Determine the (X, Y) coordinate at the center of the cell enclosing the given text.  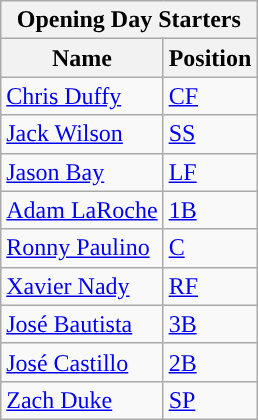
CF (210, 96)
3B (210, 324)
Position (210, 58)
Ronny Paulino (82, 248)
Adam LaRoche (82, 210)
1B (210, 210)
SP (210, 400)
Opening Day Starters (129, 20)
RF (210, 286)
José Bautista (82, 324)
Name (82, 58)
Jason Bay (82, 172)
C (210, 248)
Jack Wilson (82, 134)
SS (210, 134)
José Castillo (82, 362)
Xavier Nady (82, 286)
Chris Duffy (82, 96)
2B (210, 362)
LF (210, 172)
Zach Duke (82, 400)
